Search for the cell housing the specified text and yield its [x, y] center coordinate. 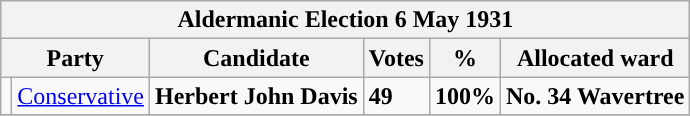
Votes [396, 58]
Herbert John Davis [257, 96]
Party [76, 58]
Allocated ward [594, 58]
% [464, 58]
Aldermanic Election 6 May 1931 [346, 20]
100% [464, 96]
Candidate [257, 58]
No. 34 Wavertree [594, 96]
49 [396, 96]
Conservative [81, 96]
